Identify which cell holds the provided text, then report its [x, y] central coordinate. 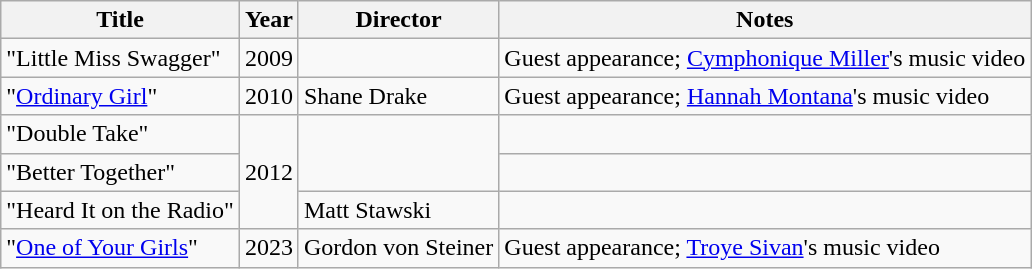
Notes [765, 20]
"Heard It on the Radio" [120, 210]
Matt Stawski [398, 210]
2009 [268, 58]
Gordon von Steiner [398, 248]
Director [398, 20]
2023 [268, 248]
Title [120, 20]
"Little Miss Swagger" [120, 58]
Guest appearance; Cymphonique Miller's music video [765, 58]
"One of Your Girls" [120, 248]
Year [268, 20]
2010 [268, 96]
Guest appearance; Troye Sivan's music video [765, 248]
"Better Together" [120, 172]
Guest appearance; Hannah Montana's music video [765, 96]
Shane Drake [398, 96]
"Double Take" [120, 134]
"Ordinary Girl" [120, 96]
2012 [268, 172]
